Detect which cell encompasses the target text, then output its [X, Y] center coordinate. 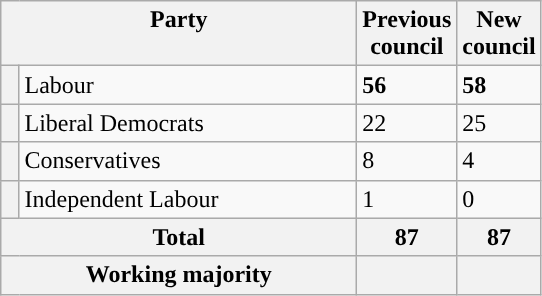
Labour [188, 85]
Independent Labour [188, 199]
Working majority [179, 275]
4 [499, 161]
Previous council [407, 34]
56 [407, 85]
Party [179, 34]
New council [499, 34]
22 [407, 123]
Liberal Democrats [188, 123]
Conservatives [188, 161]
1 [407, 199]
0 [499, 199]
8 [407, 161]
25 [499, 123]
58 [499, 85]
Total [179, 237]
